Identify which cell holds the provided text, then report its (x, y) central coordinate. 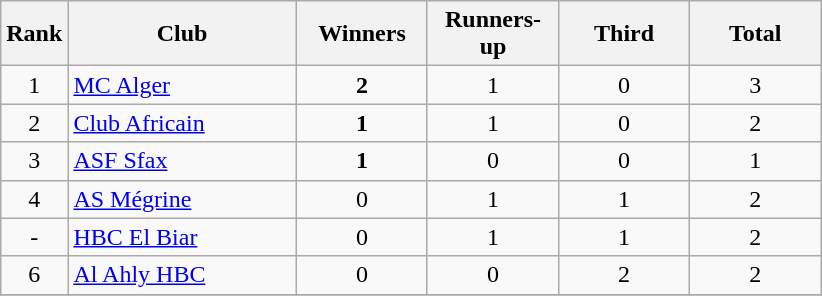
Club Africain (182, 123)
Total (756, 34)
Rank (34, 34)
Club (182, 34)
- (34, 237)
AS Mégrine (182, 199)
Third (624, 34)
Runners-up (492, 34)
ASF Sfax (182, 161)
4 (34, 199)
6 (34, 275)
MC Alger (182, 85)
Winners (362, 34)
HBC El Biar (182, 237)
Al Ahly HBC (182, 275)
